Provide the [X, Y] coordinate of the cell's center where the given text is located.  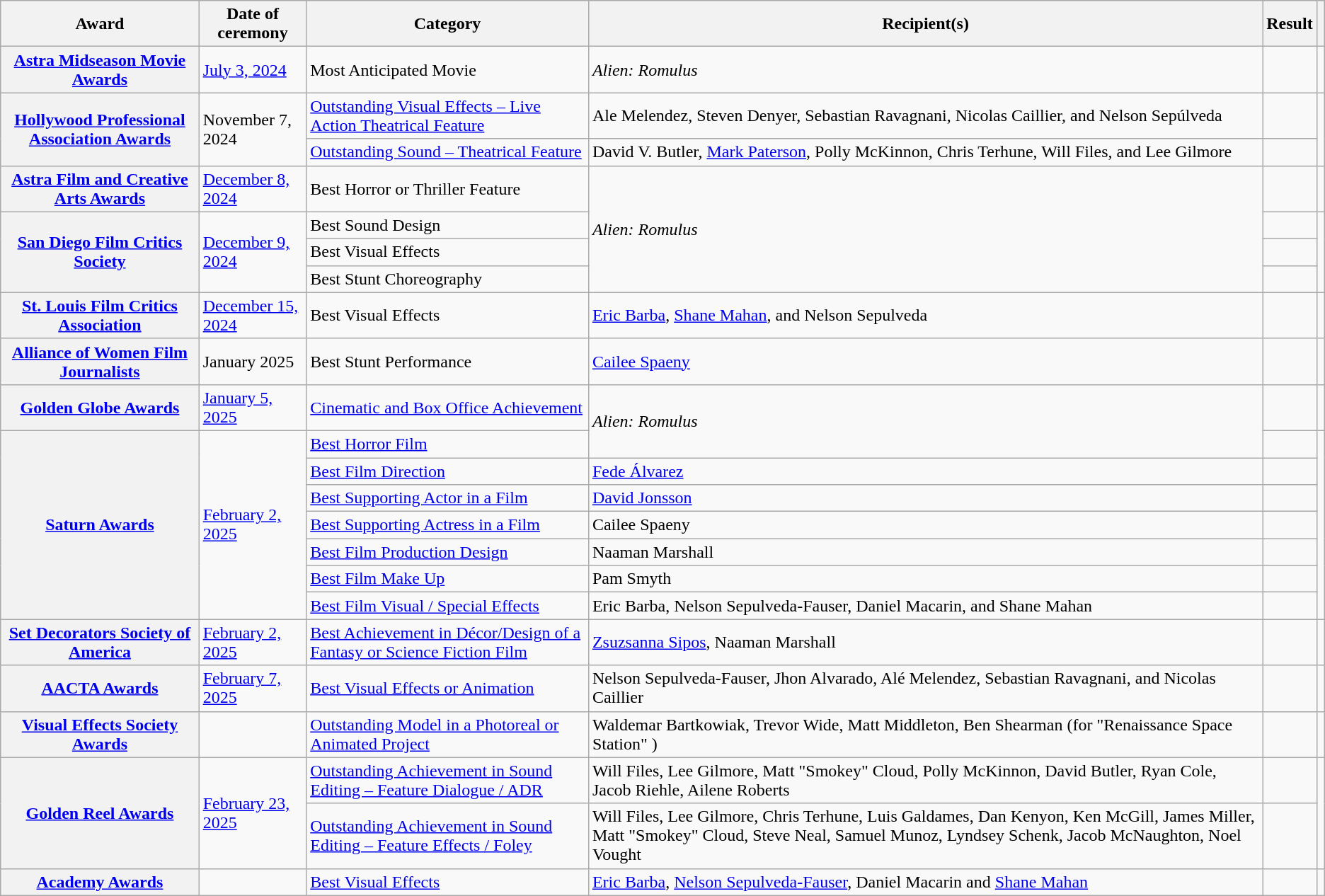
Eric Barba, Shane Mahan, and Nelson Sepulveda [925, 316]
Best Film Make Up [447, 579]
Best Supporting Actress in a Film [447, 525]
Most Anticipated Movie [447, 69]
December 9, 2024 [253, 252]
Eric Barba, Nelson Sepulveda-Fauser, Daniel Macarin, and Shane Mahan [925, 606]
AACTA Awards [100, 688]
David Jonsson [925, 498]
Recipient(s) [925, 24]
January 2025 [253, 361]
Visual Effects Society Awards [100, 735]
San Diego Film Critics Society [100, 252]
Best Film Direction [447, 471]
Ale Melendez, Steven Denyer, Sebastian Ravagnani, Nicolas Caillier, and Nelson Sepúlveda [925, 116]
Outstanding Achievement in Sound Editing – Feature Dialogue / ADR [447, 780]
Nelson Sepulveda-Fauser, Jhon Alvarado, Alé Melendez, Sebastian Ravagnani, and Nicolas Caillier [925, 688]
Will Files, Lee Gilmore, Matt "Smokey" Cloud, Polly McKinnon, David Butler, Ryan Cole, Jacob Riehle, Ailene Roberts [925, 780]
Cinematic and Box Office Achievement [447, 408]
Academy Awards [100, 882]
Saturn Awards [100, 524]
David V. Butler, Mark Paterson, Polly McKinnon, Chris Terhune, Will Files, and Lee Gilmore [925, 152]
Astra Film and Creative Arts Awards [100, 188]
February 23, 2025 [253, 812]
Eric Barba, Nelson Sepulveda-Fauser, Daniel Macarin and Shane Mahan [925, 882]
Hollywood Professional Association Awards [100, 129]
Fede Álvarez [925, 471]
Waldemar Bartkowiak, Trevor Wide, Matt Middleton, Ben Shearman (for "Renaissance Space Station" ) [925, 735]
Best Achievement in Décor/Design of a Fantasy or Science Fiction Film [447, 643]
Date of ceremony [253, 24]
Result [1290, 24]
Outstanding Visual Effects – Live Action Theatrical Feature [447, 116]
Best Visual Effects or Animation [447, 688]
Best Sound Design [447, 225]
Naaman Marshall [925, 552]
Golden Globe Awards [100, 408]
Golden Reel Awards [100, 812]
Best Supporting Actor in a Film [447, 498]
Best Stunt Choreography [447, 279]
January 5, 2025 [253, 408]
Best Film Visual / Special Effects [447, 606]
Best Film Production Design [447, 552]
February 7, 2025 [253, 688]
Pam Smyth [925, 579]
Best Horror Film [447, 444]
St. Louis Film Critics Association [100, 316]
Outstanding Sound – Theatrical Feature [447, 152]
Award [100, 24]
Category [447, 24]
December 15, 2024 [253, 316]
Outstanding Model in a Photoreal or Animated Project [447, 735]
Best Horror or Thriller Feature [447, 188]
November 7, 2024 [253, 129]
July 3, 2024 [253, 69]
Set Decorators Society of America [100, 643]
Outstanding Achievement in Sound Editing – Feature Effects / Foley [447, 836]
December 8, 2024 [253, 188]
Best Stunt Performance [447, 361]
Zsuzsanna Sipos, Naaman Marshall [925, 643]
Astra Midseason Movie Awards [100, 69]
Alliance of Women Film Journalists [100, 361]
